Extract the (x, y) coordinate from the center of the cell holding the provided text.  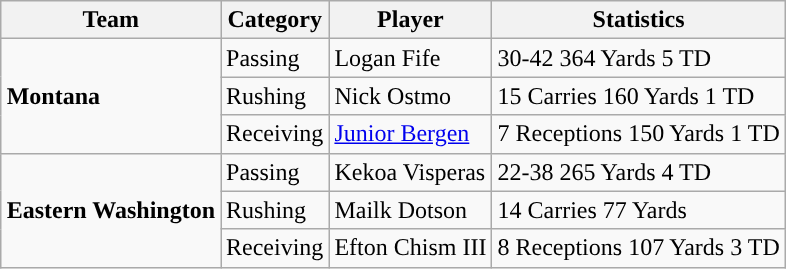
Nick Ostmo (410, 96)
Category (275, 20)
Player (410, 20)
Logan Fife (410, 58)
Mailk Dotson (410, 210)
Junior Bergen (410, 134)
30-42 364 Yards 5 TD (638, 58)
22-38 265 Yards 4 TD (638, 172)
Team (110, 20)
Efton Chism III (410, 248)
15 Carries 160 Yards 1 TD (638, 96)
Kekoa Visperas (410, 172)
Statistics (638, 20)
Eastern Washington (110, 210)
14 Carries 77 Yards (638, 210)
7 Receptions 150 Yards 1 TD (638, 134)
8 Receptions 107 Yards 3 TD (638, 248)
Montana (110, 96)
